Identify which cell holds the provided text, then report its (x, y) central coordinate. 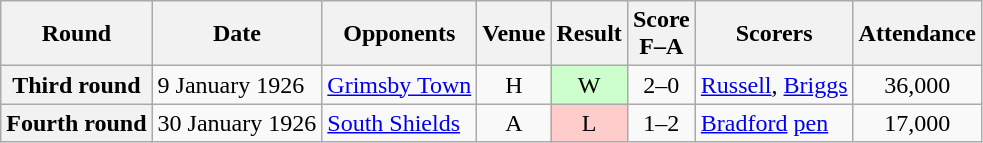
Third round (76, 85)
17,000 (917, 123)
Russell, Briggs (774, 85)
A (514, 123)
2–0 (661, 85)
36,000 (917, 85)
9 January 1926 (237, 85)
Round (76, 34)
Opponents (400, 34)
Result (589, 34)
South Shields (400, 123)
1–2 (661, 123)
30 January 1926 (237, 123)
Scorers (774, 34)
H (514, 85)
Venue (514, 34)
ScoreF–A (661, 34)
Attendance (917, 34)
Date (237, 34)
Fourth round (76, 123)
Grimsby Town (400, 85)
W (589, 85)
L (589, 123)
Bradford pen (774, 123)
